Locate the cell with the specified text and output its [X, Y] center coordinate. 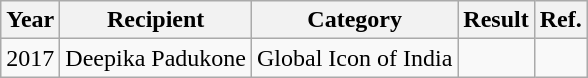
Recipient [156, 20]
Result [496, 20]
Category [354, 20]
2017 [30, 58]
Global Icon of India [354, 58]
Year [30, 20]
Deepika Padukone [156, 58]
Ref. [560, 20]
